Return [X, Y] of the center of cell containing provided text 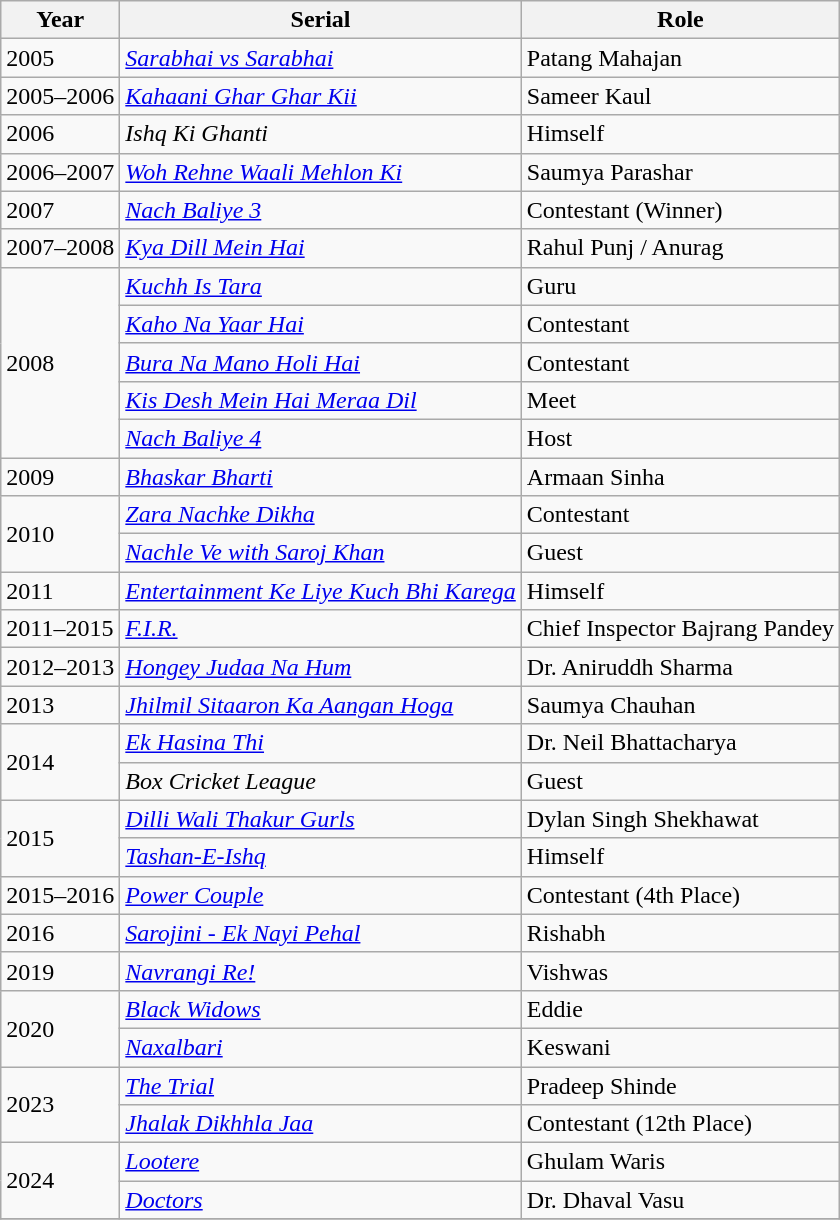
Kahaani Ghar Ghar Kii [320, 96]
2023 [60, 1104]
Contestant (12th Place) [680, 1124]
Eddie [680, 1009]
Guru [680, 286]
2012–2013 [60, 667]
Entertainment Ke Liye Kuch Bhi Karega [320, 591]
Jhalak Dikhhla Jaa [320, 1124]
Kuchh Is Tara [320, 286]
2005 [60, 58]
Bura Na Mano Holi Hai [320, 362]
Patang Mahajan [680, 58]
Keswani [680, 1047]
Year [60, 20]
Vishwas [680, 971]
Contestant (4th Place) [680, 895]
Power Couple [320, 895]
2015 [60, 838]
Dr. Dhaval Vasu [680, 1200]
Nach Baliye 3 [320, 210]
Saumya Parashar [680, 172]
The Trial [320, 1085]
Zara Nachke Dikha [320, 515]
2006 [60, 134]
2008 [60, 362]
Dr. Neil Bhattacharya [680, 743]
2019 [60, 971]
2013 [60, 705]
Tashan-E-Ishq [320, 857]
Box Cricket League [320, 781]
Ghulam Waris [680, 1162]
Woh Rehne Waali Mehlon Ki [320, 172]
Kaho Na Yaar Hai [320, 324]
2009 [60, 477]
Bhaskar Bharti [320, 477]
Sameer Kaul [680, 96]
2005–2006 [60, 96]
2020 [60, 1028]
Dr. Aniruddh Sharma [680, 667]
Meet [680, 400]
Rahul Punj / Anurag [680, 248]
2011–2015 [60, 629]
Black Widows [320, 1009]
Ek Hasina Thi [320, 743]
Role [680, 20]
Pradeep Shinde [680, 1085]
2006–2007 [60, 172]
2007–2008 [60, 248]
Nachle Ve with Saroj Khan [320, 553]
Sarojini - Ek Nayi Pehal [320, 933]
2014 [60, 762]
Naxalbari [320, 1047]
Navrangi Re! [320, 971]
2015–2016 [60, 895]
2016 [60, 933]
Saumya Chauhan [680, 705]
Dilli Wali Thakur Gurls [320, 819]
Chief Inspector Bajrang Pandey [680, 629]
Ishq Ki Ghanti [320, 134]
Lootere [320, 1162]
2007 [60, 210]
Rishabh [680, 933]
Sarabhai vs Sarabhai [320, 58]
Contestant (Winner) [680, 210]
Nach Baliye 4 [320, 438]
F.I.R. [320, 629]
Kya Dill Mein Hai [320, 248]
Hongey Judaa Na Hum [320, 667]
Armaan Sinha [680, 477]
Host [680, 438]
2011 [60, 591]
Kis Desh Mein Hai Meraa Dil [320, 400]
Jhilmil Sitaaron Ka Aangan Hoga [320, 705]
Serial [320, 20]
Dylan Singh Shekhawat [680, 819]
2024 [60, 1181]
Doctors [320, 1200]
2010 [60, 534]
